Extract the [X, Y] coordinate from the center of the cell holding the provided text.  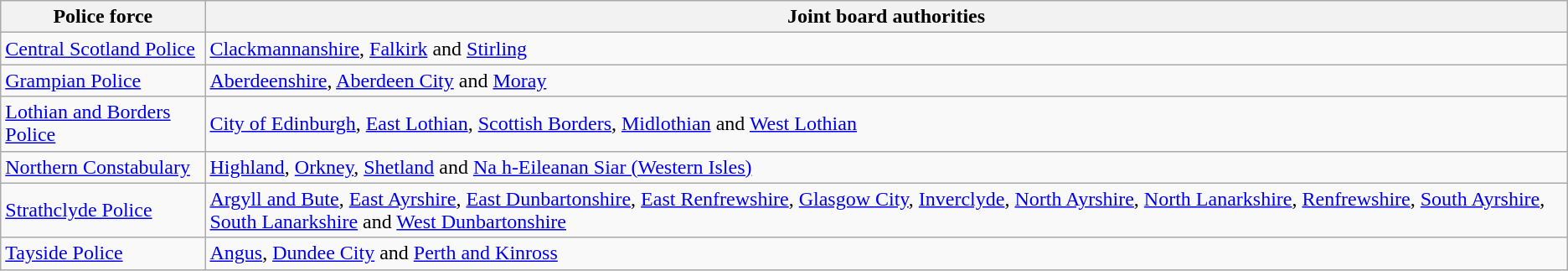
Clackmannanshire, Falkirk and Stirling [886, 49]
Joint board authorities [886, 17]
Tayside Police [103, 253]
Highland, Orkney, Shetland and Na h-Eileanan Siar (Western Isles) [886, 167]
Lothian and Borders Police [103, 124]
Central Scotland Police [103, 49]
Northern Constabulary [103, 167]
Strathclyde Police [103, 210]
Angus, Dundee City and Perth and Kinross [886, 253]
Grampian Police [103, 81]
Aberdeenshire, Aberdeen City and Moray [886, 81]
City of Edinburgh, East Lothian, Scottish Borders, Midlothian and West Lothian [886, 124]
Police force [103, 17]
